Pinpoint the cell where the given text exists, returning its (x, y) midpoint coordinate. 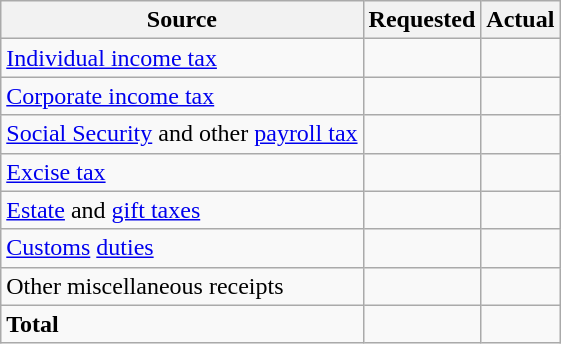
Estate and gift taxes (182, 210)
Customs duties (182, 248)
Source (182, 20)
Total (182, 324)
Social Security and other payroll tax (182, 134)
Individual income tax (182, 58)
Requested (422, 20)
Excise tax (182, 172)
Corporate income tax (182, 96)
Other miscellaneous receipts (182, 286)
Actual (520, 20)
